Scan for the cell matching the given text and deliver its (X, Y) coordinate at center. 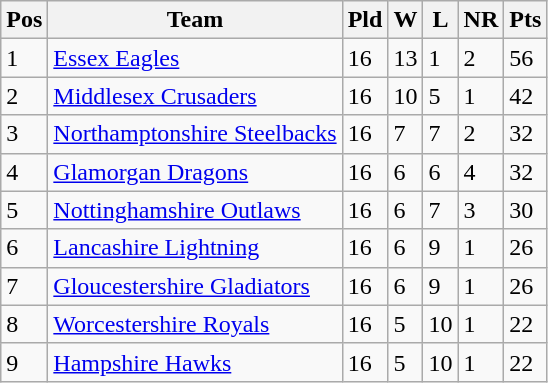
Pos (24, 20)
8 (24, 324)
13 (406, 58)
56 (526, 58)
L (440, 20)
W (406, 20)
Essex Eagles (195, 58)
Middlesex Crusaders (195, 96)
Glamorgan Dragons (195, 172)
Worcestershire Royals (195, 324)
30 (526, 210)
Pts (526, 20)
Lancashire Lightning (195, 248)
Hampshire Hawks (195, 362)
NR (481, 20)
Gloucestershire Gladiators (195, 286)
Pld (365, 20)
Team (195, 20)
Northamptonshire Steelbacks (195, 134)
Nottinghamshire Outlaws (195, 210)
42 (526, 96)
